From the cell containing the given text, extract its center point as [x, y] coordinate. 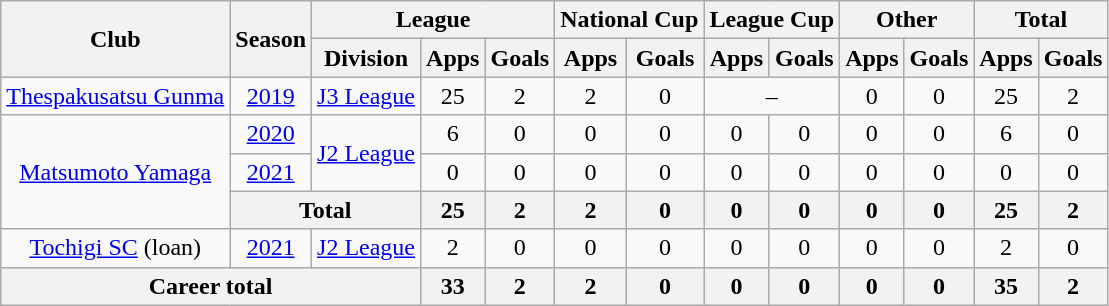
Division [366, 58]
J3 League [366, 96]
– [772, 96]
Career total [211, 286]
Club [116, 39]
Matsumoto Yamaga [116, 172]
League Cup [772, 20]
National Cup [630, 20]
Thespakusatsu Gunma [116, 96]
2020 [271, 134]
Tochigi SC (loan) [116, 248]
Other [907, 20]
Season [271, 39]
35 [1006, 286]
League [434, 20]
33 [453, 286]
2019 [271, 96]
